Find where the given text appears and provide that cell's center as [x, y] coordinate. 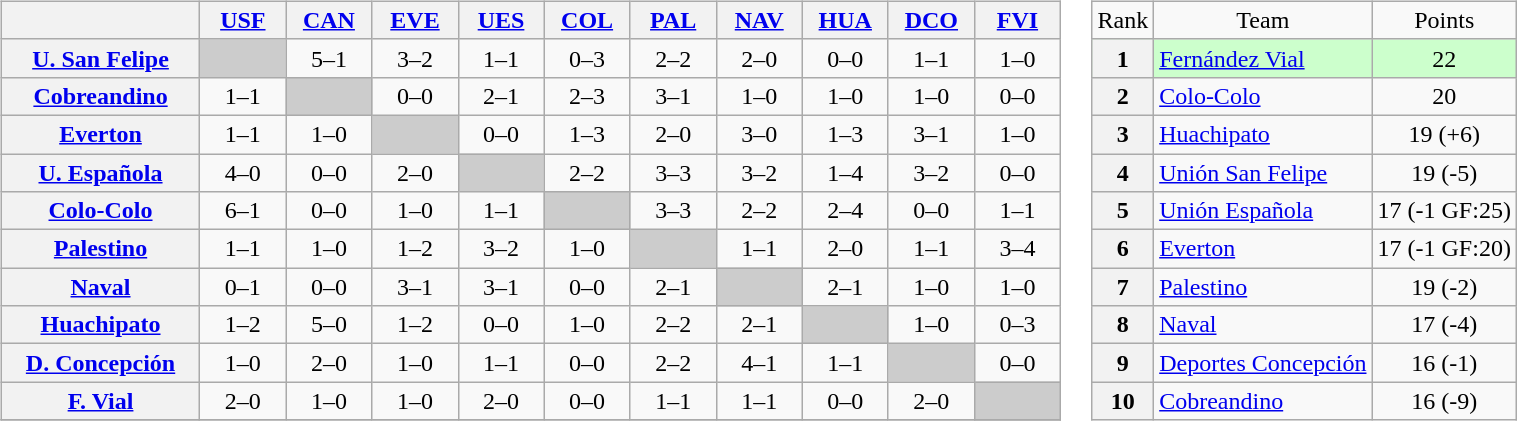
1–4 [845, 173]
NAV [759, 20]
FVI [1017, 20]
2–3 [587, 96]
17 (-4) [1444, 325]
16 (-9) [1444, 401]
7 [1123, 287]
4 [1123, 173]
COL [587, 20]
4–0 [243, 173]
2 [1123, 96]
EVE [415, 20]
3 [1123, 134]
CAN [329, 20]
Points [1444, 20]
9 [1123, 363]
1 [1123, 58]
17 (-1 GF:25) [1444, 211]
5–0 [329, 325]
HUA [845, 20]
6–1 [243, 211]
19 (-2) [1444, 287]
5 [1123, 211]
D. Concepción [100, 363]
22 [1444, 58]
U. San Felipe [100, 58]
4–1 [759, 363]
19 (-5) [1444, 173]
Rank [1123, 20]
3–0 [759, 134]
USF [243, 20]
20 [1444, 96]
5–1 [329, 58]
U. Española [100, 173]
Unión San Felipe [1263, 173]
0–1 [243, 287]
3–4 [1017, 249]
Fernández Vial [1263, 58]
Team [1263, 20]
PAL [673, 20]
2–4 [845, 211]
F. Vial [100, 401]
16 (-1) [1444, 363]
17 (-1 GF:20) [1444, 249]
Unión Española [1263, 211]
UES [501, 20]
Deportes Concepción [1263, 363]
10 [1123, 401]
19 (+6) [1444, 134]
6 [1123, 249]
8 [1123, 325]
DCO [931, 20]
